Find where the given text appears and provide that cell's center as (x, y) coordinate. 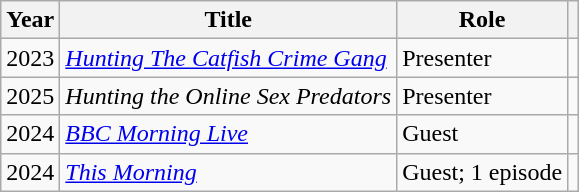
Role (482, 20)
BBC Morning Live (228, 134)
Guest; 1 episode (482, 172)
2023 (30, 58)
Guest (482, 134)
Hunting the Online Sex Predators (228, 96)
Hunting The Catfish Crime Gang (228, 58)
2025 (30, 96)
This Morning (228, 172)
Year (30, 20)
Title (228, 20)
